For the text-containing cell, return its midpoint in [X, Y] coordinate format. 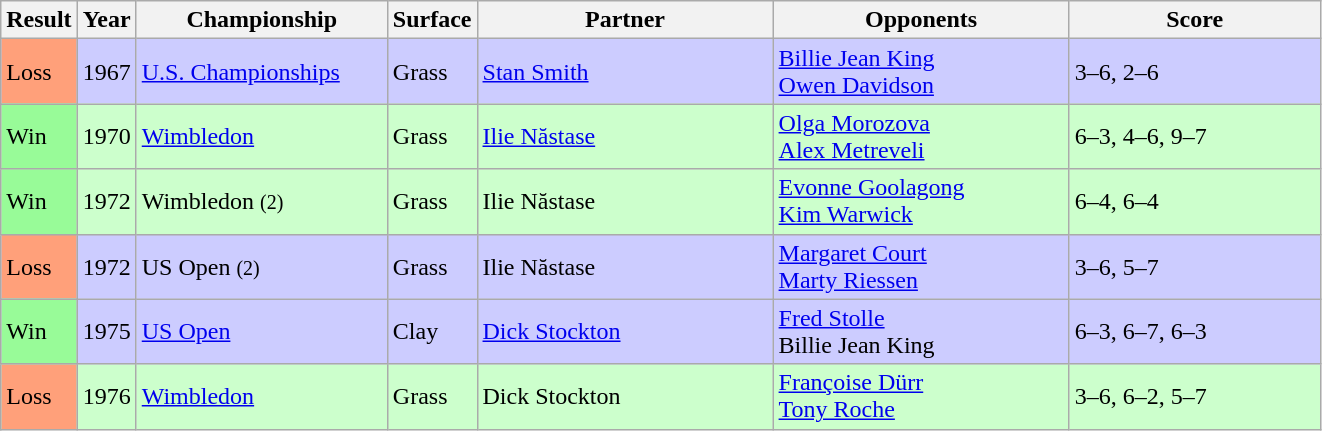
6–4, 6–4 [1194, 202]
Year [106, 20]
1976 [106, 396]
Stan Smith [625, 72]
3–6, 2–6 [1194, 72]
Clay [432, 332]
1975 [106, 332]
Wimbledon (2) [262, 202]
3–6, 5–7 [1194, 266]
Fred Stolle Billie Jean King [921, 332]
Score [1194, 20]
Billie Jean King Owen Davidson [921, 72]
1967 [106, 72]
6–3, 4–6, 9–7 [1194, 136]
Championship [262, 20]
US Open (2) [262, 266]
1970 [106, 136]
Olga Morozova Alex Metreveli [921, 136]
Françoise Dürr Tony Roche [921, 396]
6–3, 6–7, 6–3 [1194, 332]
US Open [262, 332]
Result [39, 20]
Opponents [921, 20]
Evonne Goolagong Kim Warwick [921, 202]
3–6, 6–2, 5–7 [1194, 396]
Margaret Court Marty Riessen [921, 266]
Partner [625, 20]
Surface [432, 20]
U.S. Championships [262, 72]
